Provide the [x, y] coordinate of the cell's center where the given text is located.  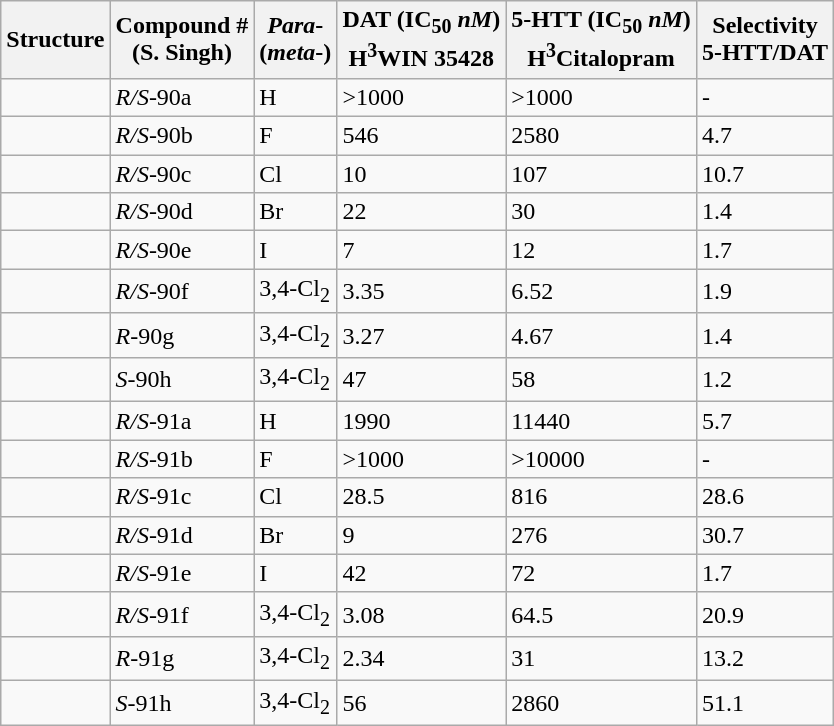
10 [422, 174]
2.34 [422, 659]
12 [602, 250]
Compound #(S. Singh) [182, 40]
S-90h [182, 380]
1990 [422, 421]
51.1 [764, 703]
28.6 [764, 497]
28.5 [422, 497]
7 [422, 250]
R/S-91e [182, 573]
R/S-91c [182, 497]
10.7 [764, 174]
3.08 [422, 614]
R/S-90c [182, 174]
R/S-91a [182, 421]
107 [602, 174]
5-HTT (IC50 nM)H3Citalopram [602, 40]
Selectivity5-HTT/DAT [764, 40]
30 [602, 212]
546 [422, 136]
>10000 [602, 459]
42 [422, 573]
R/S-90d [182, 212]
3.27 [422, 335]
31 [602, 659]
13.2 [764, 659]
56 [422, 703]
276 [602, 535]
R/S-90f [182, 291]
Structure [56, 40]
58 [602, 380]
2580 [602, 136]
R/S-91f [182, 614]
1.9 [764, 291]
9 [422, 535]
DAT (IC50 nM)H3WIN 35428 [422, 40]
R/S-91b [182, 459]
6.52 [602, 291]
72 [602, 573]
3.35 [422, 291]
1.2 [764, 380]
4.7 [764, 136]
22 [422, 212]
20.9 [764, 614]
30.7 [764, 535]
R/S-90e [182, 250]
47 [422, 380]
R/S-90b [182, 136]
R/S-91d [182, 535]
64.5 [602, 614]
R-90g [182, 335]
Para-(meta-) [296, 40]
5.7 [764, 421]
R-91g [182, 659]
816 [602, 497]
S-91h [182, 703]
11440 [602, 421]
R/S-90a [182, 98]
2860 [602, 703]
4.67 [602, 335]
